Provide the (x, y) coordinate of the cell's center where the given text is located.  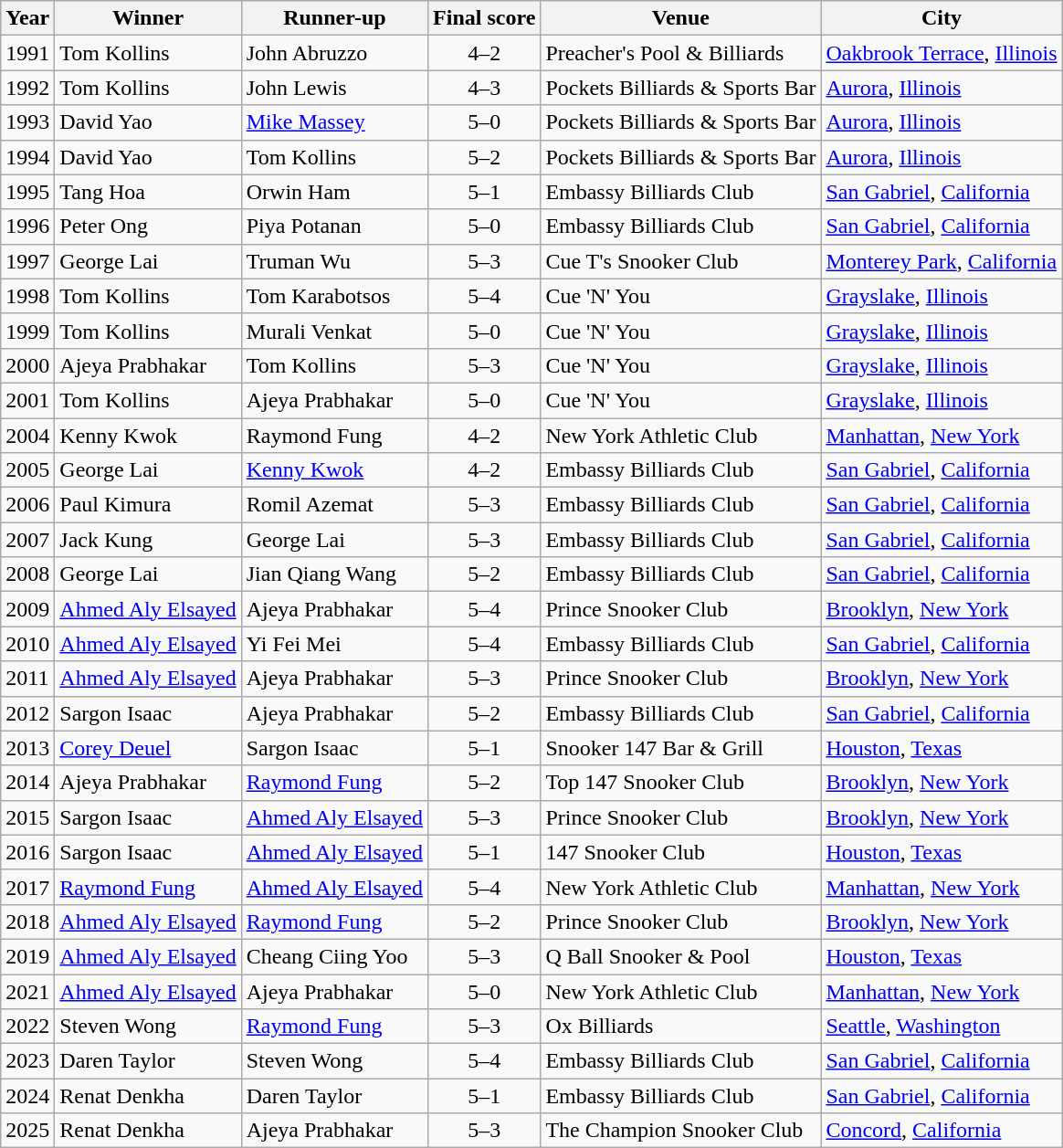
2009 (27, 609)
1992 (27, 88)
1999 (27, 331)
2017 (27, 887)
Piya Potanan (334, 226)
2023 (27, 1061)
2016 (27, 852)
Paul Kimura (148, 505)
Tom Karabotsos (334, 296)
Q Ball Snooker & Pool (681, 956)
Corey Deuel (148, 748)
2011 (27, 679)
1996 (27, 226)
147 Snooker Club (681, 852)
Truman Wu (334, 261)
Top 147 Snooker Club (681, 783)
2015 (27, 817)
John Abruzzo (334, 53)
Seattle, Washington (942, 1027)
Romil Azemat (334, 505)
2006 (27, 505)
1995 (27, 192)
Orwin Ham (334, 192)
2024 (27, 1096)
1994 (27, 157)
Jack Kung (148, 540)
2018 (27, 922)
Cue T's Snooker Club (681, 261)
Year (27, 18)
2007 (27, 540)
2005 (27, 470)
4–3 (484, 88)
2008 (27, 574)
Monterey Park, California (942, 261)
1998 (27, 296)
Final score (484, 18)
Oakbrook Terrace, Illinois (942, 53)
Ox Billiards (681, 1027)
2012 (27, 713)
John Lewis (334, 88)
Cheang Ciing Yoo (334, 956)
2022 (27, 1027)
Murali Venkat (334, 331)
Venue (681, 18)
1993 (27, 122)
Tang Hoa (148, 192)
2025 (27, 1131)
Snooker 147 Bar & Grill (681, 748)
Mike Massey (334, 122)
Concord, California (942, 1131)
2010 (27, 644)
Preacher's Pool & Billiards (681, 53)
2021 (27, 991)
2019 (27, 956)
Peter Ong (148, 226)
2000 (27, 365)
The Champion Snooker Club (681, 1131)
1997 (27, 261)
2001 (27, 400)
Jian Qiang Wang (334, 574)
1991 (27, 53)
Yi Fei Mei (334, 644)
City (942, 18)
Winner (148, 18)
2013 (27, 748)
2014 (27, 783)
Runner-up (334, 18)
2004 (27, 436)
